Return the (X, Y) coordinate for the center point of the cell that contains the specified text.  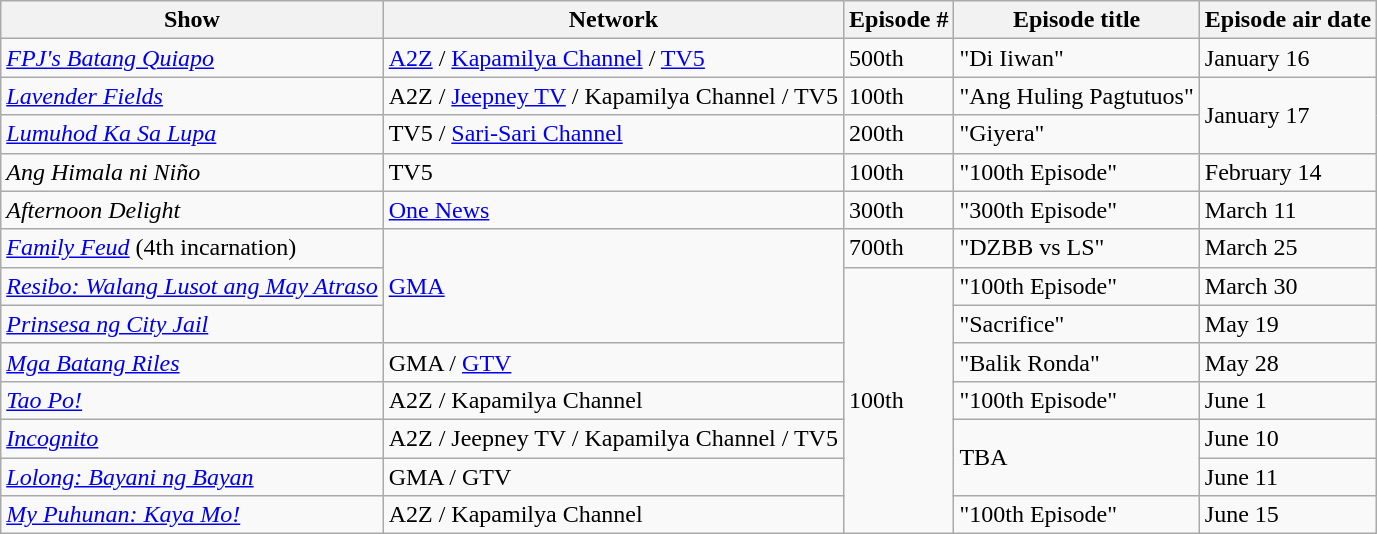
"Balik Ronda" (1076, 362)
Lumuhod Ka Sa Lupa (192, 134)
Network (613, 20)
"DZBB vs LS" (1076, 248)
"300th Episode" (1076, 210)
June 15 (1288, 515)
June 10 (1288, 438)
Tao Po! (192, 400)
March 25 (1288, 248)
"Di Iiwan" (1076, 58)
March 11 (1288, 210)
January 17 (1288, 115)
June 11 (1288, 477)
"Giyera" (1076, 134)
Lavender Fields (192, 96)
300th (898, 210)
May 19 (1288, 324)
200th (898, 134)
June 1 (1288, 400)
Afternoon Delight (192, 210)
Show (192, 20)
May 28 (1288, 362)
"Sacrifice" (1076, 324)
TBA (1076, 457)
700th (898, 248)
TV5 / Sari-Sari Channel (613, 134)
February 14 (1288, 172)
Family Feud (4th incarnation) (192, 248)
One News (613, 210)
A2Z / Kapamilya Channel / TV5 (613, 58)
Episode air date (1288, 20)
Incognito (192, 438)
GMA (613, 286)
Episode # (898, 20)
"Ang Huling Pagtutuos" (1076, 96)
Resibo: Walang Lusot ang May Atraso (192, 286)
500th (898, 58)
Prinsesa ng City Jail (192, 324)
Lolong: Bayani ng Bayan (192, 477)
Ang Himala ni Niño (192, 172)
January 16 (1288, 58)
FPJ's Batang Quiapo (192, 58)
Episode title (1076, 20)
March 30 (1288, 286)
Mga Batang Riles (192, 362)
My Puhunan: Kaya Mo! (192, 515)
TV5 (613, 172)
